Locate the cell with the specified text and output its [X, Y] center coordinate. 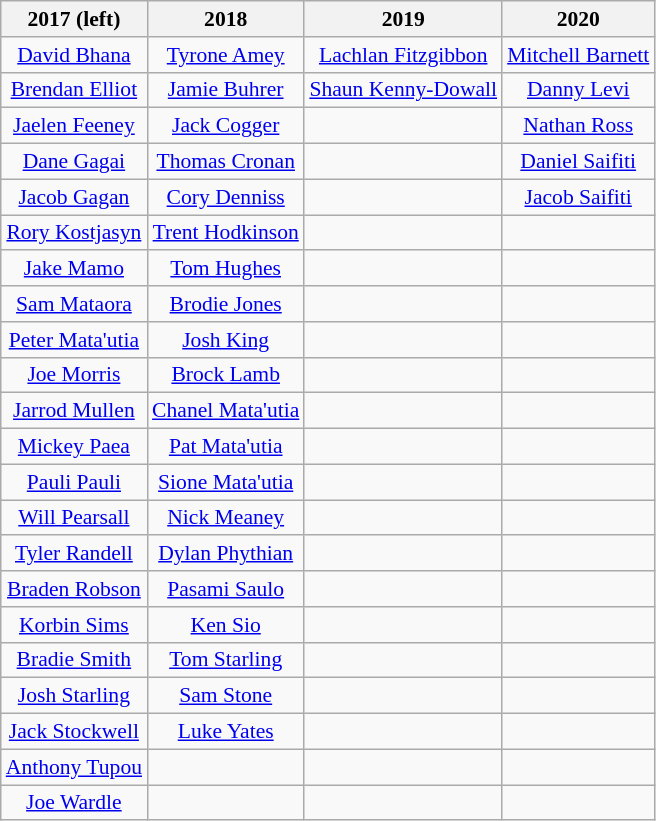
Pauli Pauli [74, 482]
Josh Starling [74, 696]
Dylan Phythian [226, 554]
Josh King [226, 340]
Dane Gagai [74, 162]
Sam Mataora [74, 304]
Tyrone Amey [226, 55]
Sam Stone [226, 696]
Cory Denniss [226, 197]
Joe Wardle [74, 803]
Jacob Gagan [74, 197]
Sione Mata'utia [226, 482]
Tom Starling [226, 660]
Peter Mata'utia [74, 340]
Jacob Saifiti [578, 197]
2017 (left) [74, 19]
Jack Cogger [226, 126]
Nick Meaney [226, 518]
Ken Sio [226, 625]
Daniel Saifiti [578, 162]
Jaelen Feeney [74, 126]
Jack Stockwell [74, 732]
Tyler Randell [74, 554]
Thomas Cronan [226, 162]
Brock Lamb [226, 375]
Danny Levi [578, 90]
Jamie Buhrer [226, 90]
Chanel Mata'utia [226, 411]
Tom Hughes [226, 269]
Joe Morris [74, 375]
Luke Yates [226, 732]
Korbin Sims [74, 625]
Mitchell Barnett [578, 55]
David Bhana [74, 55]
Bradie Smith [74, 660]
Rory Kostjasyn [74, 233]
2020 [578, 19]
Will Pearsall [74, 518]
2018 [226, 19]
Anthony Tupou [74, 767]
Brendan Elliot [74, 90]
Nathan Ross [578, 126]
Braden Robson [74, 589]
Jake Mamo [74, 269]
Shaun Kenny-Dowall [403, 90]
Lachlan Fitzgibbon [403, 55]
Jarrod Mullen [74, 411]
Trent Hodkinson [226, 233]
Brodie Jones [226, 304]
Pat Mata'utia [226, 447]
Mickey Paea [74, 447]
Pasami Saulo [226, 589]
2019 [403, 19]
